Locate the cell with the specified text and output its (X, Y) center coordinate. 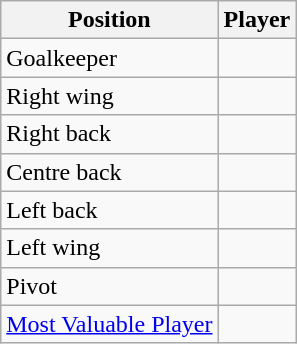
Left back (110, 210)
Left wing (110, 248)
Player (257, 20)
Right back (110, 134)
Centre back (110, 172)
Right wing (110, 96)
Goalkeeper (110, 58)
Pivot (110, 286)
Position (110, 20)
Most Valuable Player (110, 324)
